Return the [X, Y] coordinate for the center point of the cell that contains the specified text.  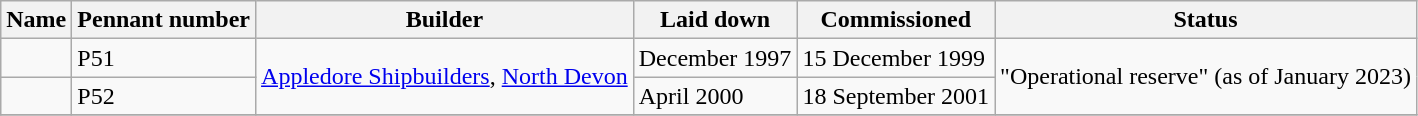
April 2000 [715, 96]
P51 [164, 58]
Pennant number [164, 20]
Name [36, 20]
P52 [164, 96]
"Operational reserve" (as of January 2023) [1206, 77]
15 December 1999 [896, 58]
Laid down [715, 20]
December 1997 [715, 58]
Status [1206, 20]
Appledore Shipbuilders, North Devon [445, 77]
Commissioned [896, 20]
18 September 2001 [896, 96]
Builder [445, 20]
